Search for the cell housing the specified text and yield its (x, y) center coordinate. 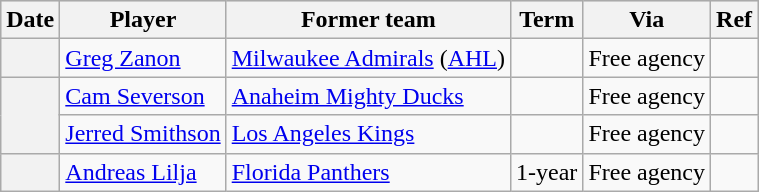
Via (647, 20)
1-year (547, 172)
Anaheim Mighty Ducks (368, 96)
Term (547, 20)
Cam Severson (143, 96)
Date (30, 20)
Jerred Smithson (143, 134)
Milwaukee Admirals (AHL) (368, 58)
Los Angeles Kings (368, 134)
Andreas Lilja (143, 172)
Greg Zanon (143, 58)
Ref (734, 20)
Florida Panthers (368, 172)
Player (143, 20)
Former team (368, 20)
